Pinpoint the cell where the given text exists, returning its [X, Y] midpoint coordinate. 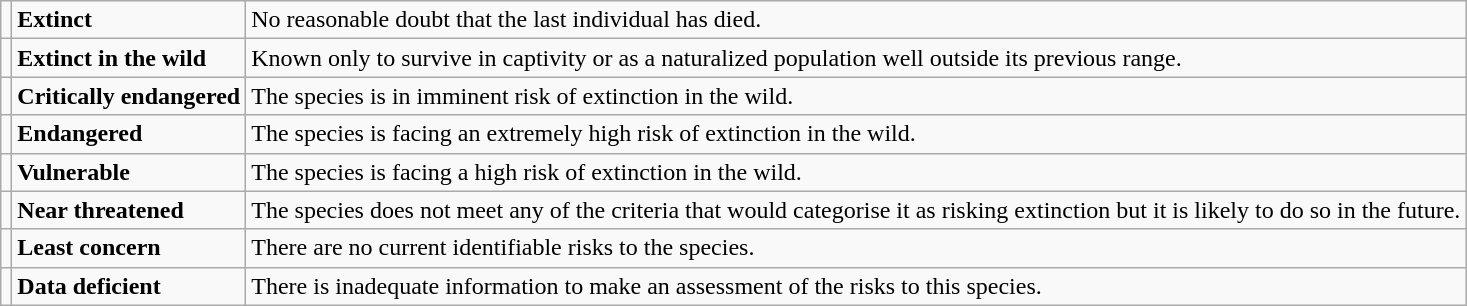
The species is facing a high risk of extinction in the wild. [856, 172]
Endangered [129, 134]
Critically endangered [129, 96]
The species is in imminent risk of extinction in the wild. [856, 96]
Extinct [129, 20]
The species does not meet any of the criteria that would categorise it as risking extinction but it is likely to do so in the future. [856, 210]
The species is facing an extremely high risk of extinction in the wild. [856, 134]
Vulnerable [129, 172]
Known only to survive in captivity or as a naturalized population well outside its previous range. [856, 58]
Least concern [129, 248]
No reasonable doubt that the last individual has died. [856, 20]
There is inadequate information to make an assessment of the risks to this species. [856, 286]
Extinct in the wild [129, 58]
Near threatened [129, 210]
Data deficient [129, 286]
There are no current identifiable risks to the species. [856, 248]
